Provide the [x, y] coordinate of the cell's center where the given text is located.  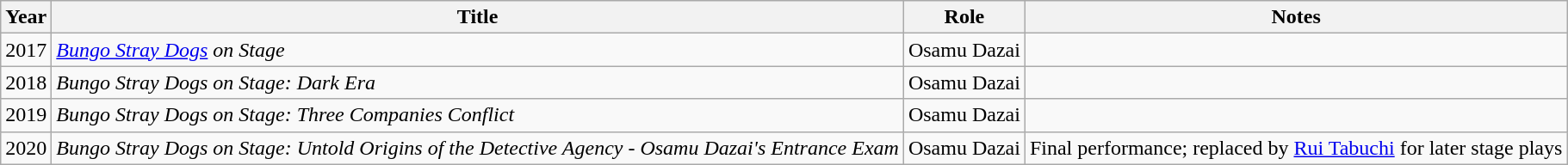
2017 [26, 50]
Notes [1295, 17]
2020 [26, 148]
Role [964, 17]
Final performance; replaced by Rui Tabuchi for later stage plays [1295, 148]
Bungo Stray Dogs on Stage: Three Companies Conflict [478, 115]
Bungo Stray Dogs on Stage: Dark Era [478, 82]
Bungo Stray Dogs on Stage: Untold Origins of the Detective Agency - Osamu Dazai's Entrance Exam [478, 148]
2018 [26, 82]
2019 [26, 115]
Bungo Stray Dogs on Stage [478, 50]
Title [478, 17]
Year [26, 17]
